For the text-containing cell, return its midpoint in (X, Y) coordinate format. 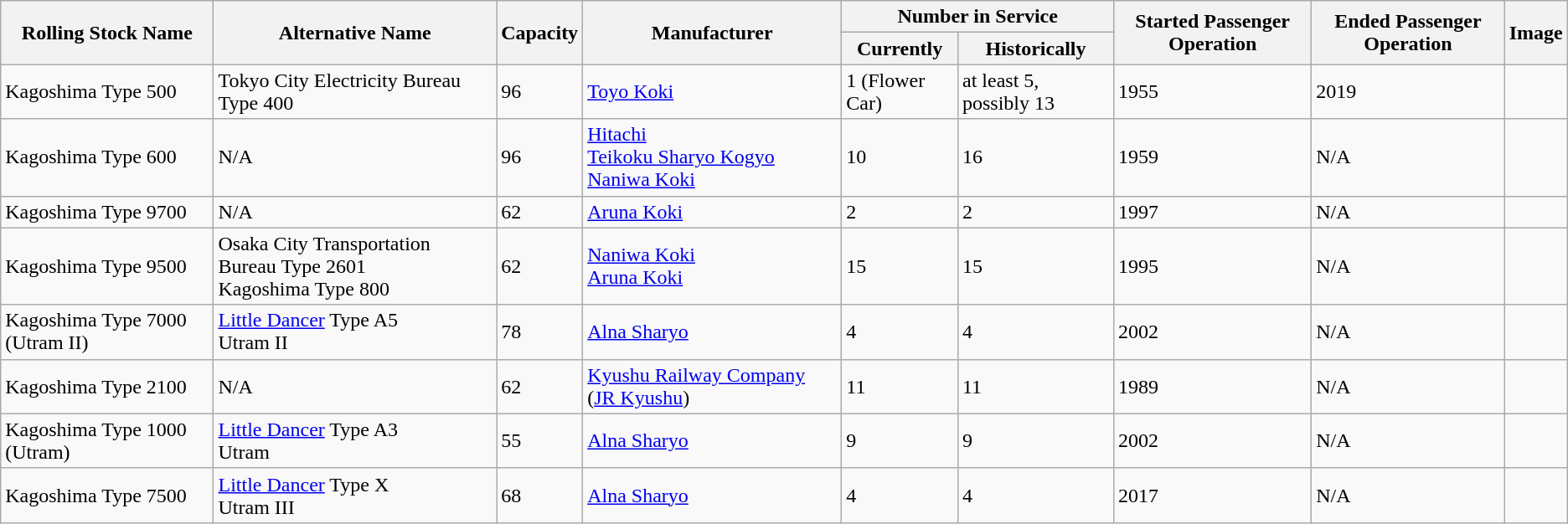
Ended Passenger Operation (1408, 33)
2017 (1213, 496)
Number in Service (978, 17)
Tokyo City Electricity Bureau Type 400 (355, 92)
Capacity (539, 33)
Kagoshima Type 600 (107, 157)
1959 (1213, 157)
Little Dancer Type A3Utram (355, 440)
Kagoshima Type 7000 (Utram II) (107, 331)
68 (539, 496)
Kagoshima Type 9700 (107, 212)
Alternative Name (355, 33)
Aruna Koki (712, 212)
Toyo Koki (712, 92)
Little Dancer Type XUtram III (355, 496)
1 (Flower Car) (900, 92)
Currently (900, 49)
Started Passenger Operation (1213, 33)
1955 (1213, 92)
Kagoshima Type 2100 (107, 387)
Rolling Stock Name (107, 33)
Kagoshima Type 1000 (Utram) (107, 440)
16 (1035, 157)
Kagoshima Type 9500 (107, 266)
1989 (1213, 387)
Kyushu Railway Company (JR Kyushu) (712, 387)
2019 (1408, 92)
Image (1536, 33)
1995 (1213, 266)
1997 (1213, 212)
HitachiTeikoku Sharyo Kogyo Naniwa Koki (712, 157)
Historically (1035, 49)
78 (539, 331)
Little Dancer Type A5Utram II (355, 331)
Kagoshima Type 7500 (107, 496)
Kagoshima Type 500 (107, 92)
at least 5, possibly 13 (1035, 92)
Osaka City Transportation Bureau Type 2601Kagoshima Type 800 (355, 266)
Manufacturer (712, 33)
55 (539, 440)
Naniwa KokiAruna Koki (712, 266)
10 (900, 157)
